Extract the (X, Y) coordinate from the center of the cell holding the provided text.  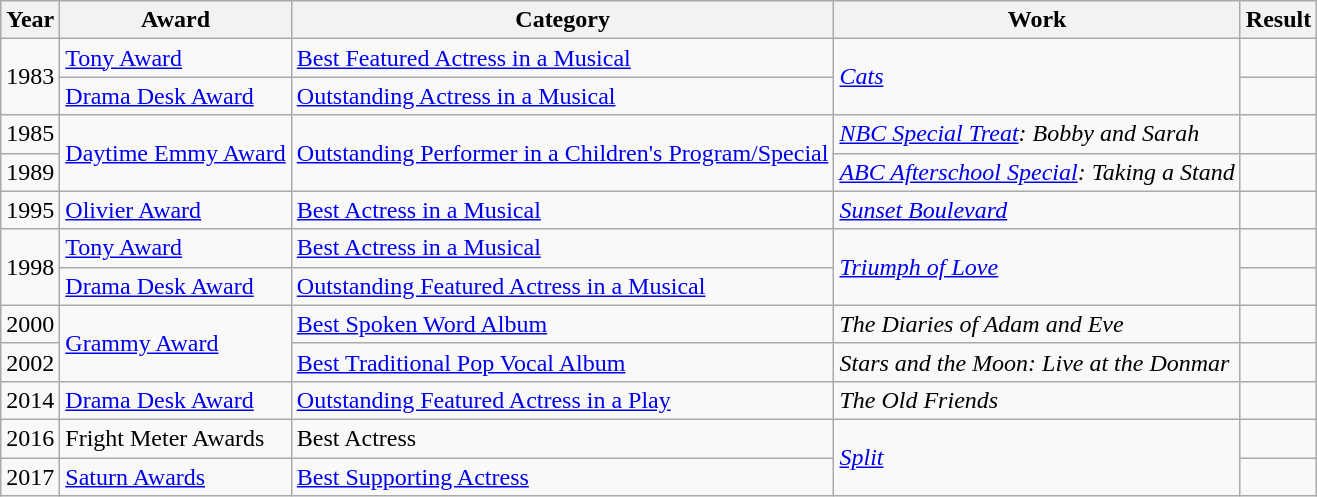
1989 (30, 172)
2016 (30, 438)
Triumph of Love (1037, 267)
Stars and the Moon: Live at the Donmar (1037, 362)
The Diaries of Adam and Eve (1037, 324)
2002 (30, 362)
2017 (30, 477)
Best Traditional Pop Vocal Album (562, 362)
Fright Meter Awards (176, 438)
Split (1037, 457)
Work (1037, 20)
Saturn Awards (176, 477)
Sunset Boulevard (1037, 210)
1998 (30, 267)
Best Featured Actress in a Musical (562, 58)
Award (176, 20)
Outstanding Performer in a Children's Program/Special (562, 153)
1995 (30, 210)
Outstanding Featured Actress in a Play (562, 400)
1983 (30, 77)
2014 (30, 400)
Year (30, 20)
2000 (30, 324)
Best Supporting Actress (562, 477)
Best Actress (562, 438)
NBC Special Treat: Bobby and Sarah (1037, 134)
Outstanding Actress in a Musical (562, 96)
Best Spoken Word Album (562, 324)
Category (562, 20)
The Old Friends (1037, 400)
Olivier Award (176, 210)
Daytime Emmy Award (176, 153)
1985 (30, 134)
Grammy Award (176, 343)
Outstanding Featured Actress in a Musical (562, 286)
Cats (1037, 77)
Result (1278, 20)
ABC Afterschool Special: Taking a Stand (1037, 172)
